For the text-containing cell, return its midpoint in (X, Y) coordinate format. 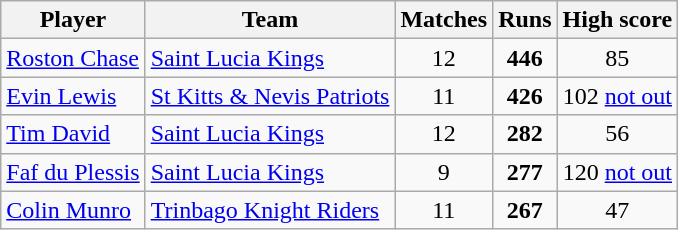
120 not out (618, 172)
Tim David (73, 134)
Team (270, 20)
102 not out (618, 96)
Player (73, 20)
85 (618, 58)
56 (618, 134)
Evin Lewis (73, 96)
47 (618, 210)
Matches (444, 20)
277 (525, 172)
Colin Munro (73, 210)
282 (525, 134)
High score (618, 20)
Trinbago Knight Riders (270, 210)
267 (525, 210)
St Kitts & Nevis Patriots (270, 96)
Roston Chase (73, 58)
Faf du Plessis (73, 172)
9 (444, 172)
426 (525, 96)
446 (525, 58)
Runs (525, 20)
